Return (x, y) of the center of cell containing provided text 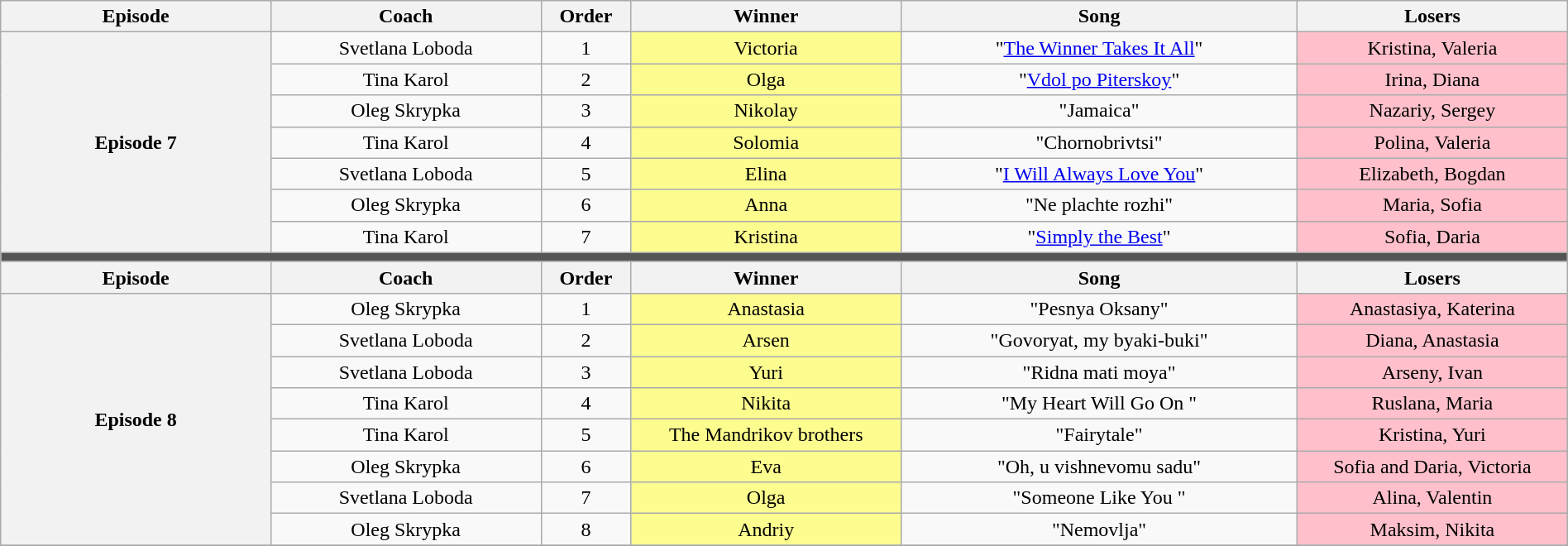
Kristina (766, 237)
Nikita (766, 404)
Arseny, Ivan (1432, 371)
Maria, Sofia (1432, 205)
Nikolay (766, 111)
Anna (766, 205)
Diana, Anastasia (1432, 340)
"Pesnya Oksany" (1098, 309)
"Chornobrivtsi" (1098, 142)
Irina, Diana (1432, 79)
"Ne plachte rozhi" (1098, 205)
Eva (766, 467)
"Fairytale" (1098, 435)
Episode 7 (136, 142)
"Oh, u vishnevomu sadu" (1098, 467)
Kristina, Valeria (1432, 48)
Kristina, Yuri (1432, 435)
Elizabeth, Bogdan (1432, 174)
"My Heart Will Go On " (1098, 404)
"Someone Like You " (1098, 498)
"Ridna mati moya" (1098, 371)
8 (586, 529)
Alina, Valentin (1432, 498)
Andriy (766, 529)
Anastasiya, Katerina (1432, 309)
Nazariy, Sergey (1432, 111)
Sofia and Daria, Victoria (1432, 467)
The Mandrikov brothers (766, 435)
"Vdol po Piterskoy" (1098, 79)
Ruslana, Maria (1432, 404)
Episode 8 (136, 419)
Arsen (766, 340)
Maksim, Nikita (1432, 529)
"Govoryat, my byaki-buki" (1098, 340)
Victoria (766, 48)
"Jamaica" (1098, 111)
"Nemovlja" (1098, 529)
"Simply the Best" (1098, 237)
Elina (766, 174)
"I Will Always Love You" (1098, 174)
Sofia, Daria (1432, 237)
Anastasia (766, 309)
"The Winner Takes It All" (1098, 48)
Solomia (766, 142)
Polina, Valeria (1432, 142)
Yuri (766, 371)
